Determine the (X, Y) coordinate at the center of the cell enclosing the given text.  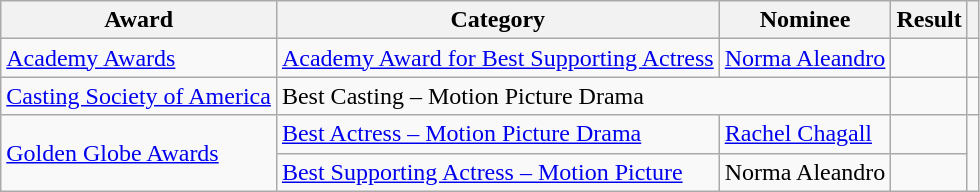
Award (139, 20)
Result (929, 20)
Academy Award for Best Supporting Actress (498, 58)
Casting Society of America (139, 96)
Golden Globe Awards (139, 153)
Category (498, 20)
Best Casting – Motion Picture Drama (583, 96)
Best Actress – Motion Picture Drama (498, 134)
Best Supporting Actress – Motion Picture (498, 172)
Academy Awards (139, 58)
Rachel Chagall (805, 134)
Nominee (805, 20)
